Find where the given text appears and provide that cell's center as [X, Y] coordinate. 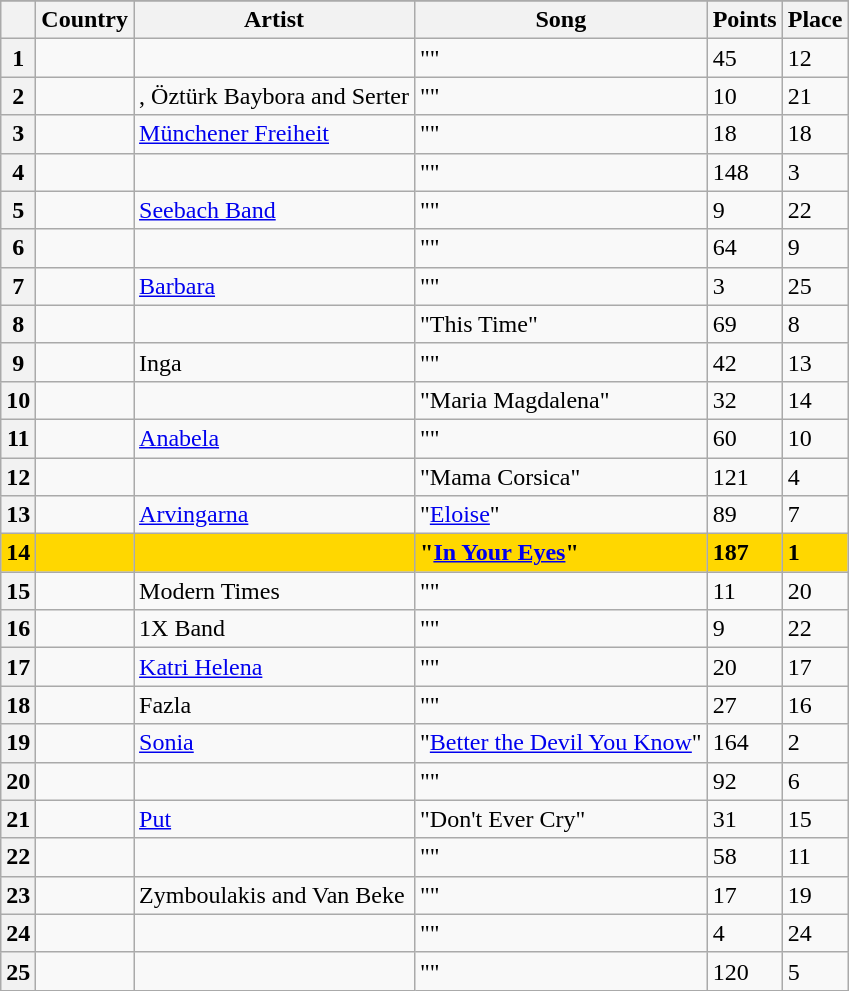
"In Your Eyes" [562, 553]
Inga [274, 362]
45 [744, 58]
Barbara [274, 286]
58 [744, 857]
120 [744, 971]
121 [744, 477]
Country [85, 20]
"Mama Corsica" [562, 477]
Artist [274, 20]
"Maria Magdalena" [562, 400]
42 [744, 362]
60 [744, 438]
Münchener Freiheit [274, 134]
Points [744, 20]
1X Band [274, 629]
23 [18, 895]
Zymboulakis and Van Beke [274, 895]
64 [744, 248]
31 [744, 819]
Modern Times [274, 591]
Fazla [274, 705]
92 [744, 781]
"Don't Ever Cry" [562, 819]
Put [274, 819]
Anabela [274, 438]
Seebach Band [274, 210]
32 [744, 400]
89 [744, 515]
Katri Helena [274, 667]
148 [744, 172]
Sonia [274, 743]
Place [815, 20]
187 [744, 553]
27 [744, 705]
Song [562, 20]
, Öztürk Baybora and Serter [274, 96]
"Eloise" [562, 515]
164 [744, 743]
Arvingarna [274, 515]
"This Time" [562, 324]
"Better the Devil You Know" [562, 743]
69 [744, 324]
